For the text-containing cell, return its midpoint in [x, y] coordinate format. 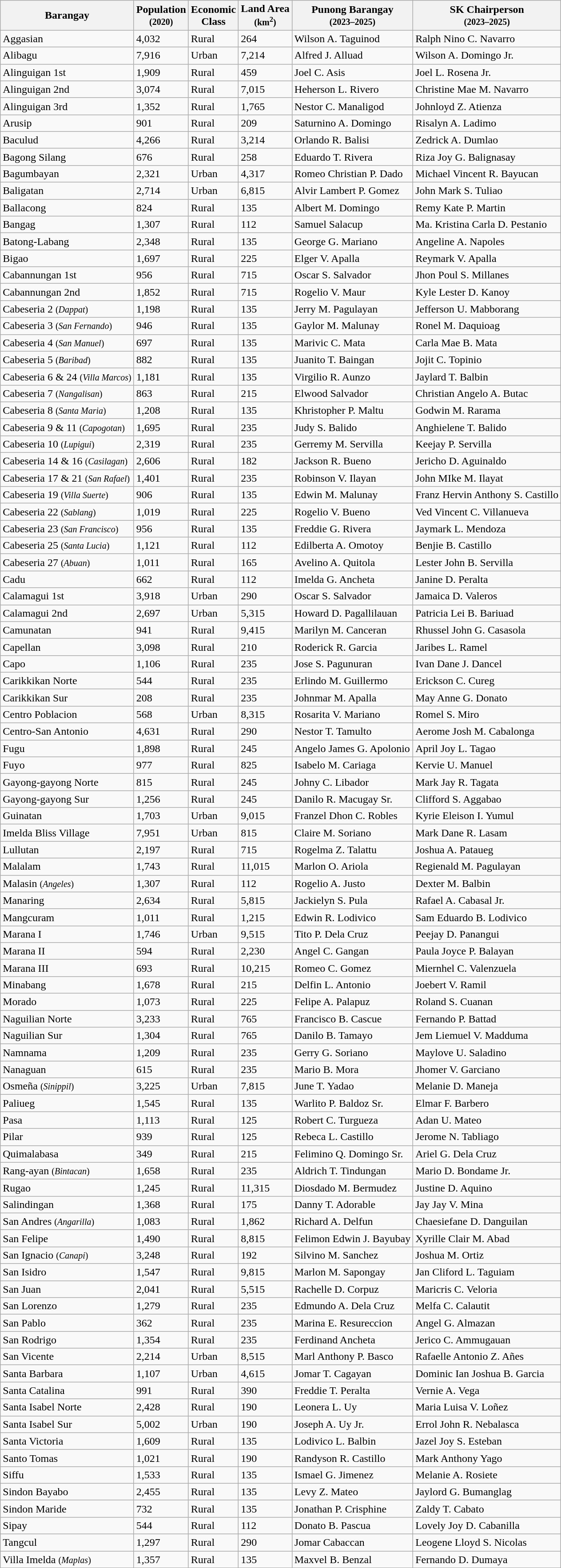
Jericho D. Aguinaldo [487, 461]
Edwin M. Malunay [352, 495]
1,297 [161, 1543]
Saturnino A. Domingo [352, 123]
Felimino Q. Domingo Sr. [352, 1154]
Donato B. Pascua [352, 1525]
Baligatan [67, 191]
Leogene Lloyd S. Nicolas [487, 1543]
Sindon Maride [67, 1509]
Santo Tomas [67, 1458]
Richard A. Delfun [352, 1221]
Joshua A. Pataueg [487, 850]
Guinatan [67, 816]
594 [161, 951]
1,256 [161, 799]
Orlando R. Balisi [352, 140]
Carla Mae B. Mata [487, 343]
Zedrick A. Dumlao [487, 140]
1,106 [161, 664]
Edilberta A. Omotoy [352, 546]
Lester John B. Servilla [487, 562]
Bigao [67, 258]
Fernando D. Dumaya [487, 1560]
Mangcuram [67, 917]
John Mark S. Tuliao [487, 191]
Rachelle D. Corpuz [352, 1289]
Isabelo M. Cariaga [352, 765]
Cabeseria 4 (San Manuel) [67, 343]
Rafael A. Cabasal Jr. [487, 900]
1,697 [161, 258]
2,321 [161, 174]
863 [161, 393]
Cadu [67, 579]
Carikkikan Sur [67, 697]
Dominic Ian Joshua B. Garcia [487, 1374]
732 [161, 1509]
1,019 [161, 512]
Alfred J. Alluad [352, 55]
Lullutan [67, 850]
Santa Victoria [67, 1441]
4,615 [266, 1374]
Pilar [67, 1137]
Errol John R. Nebalasca [487, 1424]
Joel C. Asis [352, 72]
Anghielene T. Balido [487, 427]
459 [266, 72]
Erlindo M. Guillermo [352, 681]
1,113 [161, 1120]
Jazel Joy S. Esteban [487, 1441]
901 [161, 123]
Marana II [67, 951]
Joshua M. Ortiz [487, 1255]
1,021 [161, 1458]
991 [161, 1390]
Johny C. Libador [352, 782]
Morado [67, 1002]
Centro Poblacion [67, 714]
Kyle Lester D. Kanoy [487, 292]
1,533 [161, 1475]
Angeline A. Napoles [487, 242]
Franzel Dhon C. Robles [352, 816]
Romeo Christian P. Dado [352, 174]
Cabeseria 14 & 16 (Casilagan) [67, 461]
Maria Luisa V. Loñez [487, 1407]
1,545 [161, 1103]
Elmar F. Barbero [487, 1103]
Remy Kate P. Martin [487, 208]
Roland S. Cuanan [487, 1002]
Xyrille Clair M. Abad [487, 1238]
662 [161, 579]
Sipay [67, 1525]
Regienald M. Pagulayan [487, 867]
Vernie A. Vega [487, 1390]
Mark Jay R. Tagata [487, 782]
June T. Yadao [352, 1086]
San Andres (Angarilla) [67, 1221]
April Joy L. Tagao [487, 748]
3,233 [161, 1019]
5,002 [161, 1424]
Judy S. Balido [352, 427]
Roderick R. Garcia [352, 647]
1,765 [266, 106]
Paula Joyce P. Balayan [487, 951]
Calamagui 2nd [67, 613]
1,121 [161, 546]
Chaesiefane D. Danguilan [487, 1221]
Sindon Bayabo [67, 1492]
5,815 [266, 900]
1,490 [161, 1238]
Alinguigan 3rd [67, 106]
Bangag [67, 225]
Melanie D. Maneja [487, 1086]
2,714 [161, 191]
Bagong Silang [67, 157]
Batong-Labang [67, 242]
Alinguigan 1st [67, 72]
Peejay D. Panangui [487, 934]
Carikkikan Norte [67, 681]
4,631 [161, 732]
Rogelio V. Bueno [352, 512]
Jamaica D. Valeros [487, 596]
Cabeseria 2 (Dappat) [67, 309]
Virgilio R. Aunzo [352, 376]
Mario D. Bondame Jr. [487, 1171]
Cabeseria 5 (Baribad) [67, 360]
Leonera L. Uy [352, 1407]
Fugu [67, 748]
939 [161, 1137]
Rhussel John G. Casasola [487, 630]
Danilo R. Macugay Sr. [352, 799]
1,368 [161, 1204]
Angel C. Gangan [352, 951]
8,315 [266, 714]
Rang-ayan (Bintacan) [67, 1171]
9,815 [266, 1272]
Jaylard T. Balbin [487, 376]
4,032 [161, 39]
Reymark V. Apalla [487, 258]
Fernando P. Battad [487, 1019]
1,898 [161, 748]
11,315 [266, 1188]
Jonathan P. Crisphine [352, 1509]
Khristopher P. Maltu [352, 410]
1,547 [161, 1272]
Christian Angelo A. Butac [487, 393]
2,455 [161, 1492]
Alvir Lambert P. Gomez [352, 191]
175 [266, 1204]
5,515 [266, 1289]
Capo [67, 664]
Godwin M. Rarama [487, 410]
Albert M. Domingo [352, 208]
Elwood Salvador [352, 393]
2,697 [161, 613]
Ballacong [67, 208]
Ma. Kristina Carla D. Pestanio [487, 225]
Rugao [67, 1188]
Melanie A. Rosiete [487, 1475]
Cabeseria 9 & 11 (Capogotan) [67, 427]
Jose S. Pagunuran [352, 664]
7,951 [161, 833]
Imelda Bliss Village [67, 833]
San Rodrigo [67, 1340]
Ferdinand Ancheta [352, 1340]
Delfin L. Antonio [352, 985]
7,916 [161, 55]
Ivan Dane J. Dancel [487, 664]
Cabannungan 2nd [67, 292]
Barangay [67, 15]
Nestor C. Manaligod [352, 106]
Justine D. Aquino [487, 1188]
1,703 [161, 816]
Nanaguan [67, 1069]
1,862 [266, 1221]
1,354 [161, 1340]
Kervie U. Manuel [487, 765]
Jackson R. Bueno [352, 461]
Rosarita V. Mariano [352, 714]
Mark Dane R. Lasam [487, 833]
San Juan [67, 1289]
Jerry M. Pagulayan [352, 309]
9,415 [266, 630]
Imelda G. Ancheta [352, 579]
Rogelma Z. Talattu [352, 850]
Claire M. Soriano [352, 833]
Rogelio A. Justo [352, 883]
Levy Z. Mateo [352, 1492]
Francisco B. Cascue [352, 1019]
Paliueg [67, 1103]
Eduardo T. Rivera [352, 157]
Silvino M. Sanchez [352, 1255]
825 [266, 765]
Cabeseria 17 & 21 (San Rafael) [67, 478]
Cabeseria 7 (Nangalisan) [67, 393]
Fuyo [67, 765]
John MIke M. Ilayat [487, 478]
Dexter M. Balbin [487, 883]
697 [161, 343]
Population(2020) [161, 15]
Centro-San Antonio [67, 732]
Angelo James G. Apolonio [352, 748]
Santa Barbara [67, 1374]
Namnama [67, 1053]
8,815 [266, 1238]
Wilson A. Taguinod [352, 39]
2,041 [161, 1289]
Siffu [67, 1475]
1,107 [161, 1374]
Land Area(km2) [266, 15]
Alibagu [67, 55]
Jaymark L. Mendoza [487, 529]
May Anne G. Donato [487, 697]
Jan Cliford L. Taguiam [487, 1272]
2,214 [161, 1357]
3,214 [266, 140]
Johnmar M. Apalla [352, 697]
Jaylord G. Bumanglag [487, 1492]
1,746 [161, 934]
Avelino A. Quitola [352, 562]
1,352 [161, 106]
3,918 [161, 596]
1,208 [161, 410]
Minabang [67, 985]
1,083 [161, 1221]
1,198 [161, 309]
Gerremy M. Servilla [352, 444]
182 [266, 461]
Risalyn A. Ladimo [487, 123]
Aerome Josh M. Cabalonga [487, 732]
Mark Anthony Yago [487, 1458]
Jerico C. Ammugauan [487, 1340]
Danny T. Adorable [352, 1204]
Johnloyd Z. Atienza [487, 106]
Marina E. Resureccion [352, 1323]
Joel L. Rosena Jr. [487, 72]
Quimalabasa [67, 1154]
Jojit C. Topinio [487, 360]
390 [266, 1390]
Baculud [67, 140]
Gerry G. Soriano [352, 1053]
Camunatan [67, 630]
Jomar T. Cagayan [352, 1374]
Jefferson U. Mabborang [487, 309]
Jhomer V. Garciano [487, 1069]
Gayong-gayong Norte [67, 782]
Elger V. Apalla [352, 258]
Salindingan [67, 1204]
Edmundo A. Dela Cruz [352, 1306]
Malalam [67, 867]
Rebeca L. Castillo [352, 1137]
Clifford S. Aggabao [487, 799]
San Felipe [67, 1238]
San Vicente [67, 1357]
165 [266, 562]
Romel S. Miro [487, 714]
1,401 [161, 478]
Santa Catalina [67, 1390]
Mario B. Mora [352, 1069]
Marivic C. Mata [352, 343]
1,215 [266, 917]
Jaribes L. Ramel [487, 647]
Jhon Poul S. Millanes [487, 275]
210 [266, 647]
693 [161, 968]
2,634 [161, 900]
8,515 [266, 1357]
Heherson L. Rivero [352, 89]
Rafaelle Antonio Z. Añes [487, 1357]
1,181 [161, 376]
Jackielyn S. Pula [352, 900]
San Lorenzo [67, 1306]
Randyson R. Castillo [352, 1458]
192 [266, 1255]
Jay Jay V. Mina [487, 1204]
Lodivico L. Balbin [352, 1441]
Naguilian Norte [67, 1019]
Aggasian [67, 39]
568 [161, 714]
1,073 [161, 1002]
676 [161, 157]
1,852 [161, 292]
Pasa [67, 1120]
6,815 [266, 191]
Marlon M. Sapongay [352, 1272]
Freddie G. Rivera [352, 529]
1,357 [161, 1560]
3,074 [161, 89]
Felipe A. Palapuz [352, 1002]
Capellan [67, 647]
Benjie B. Castillo [487, 546]
Romeo C. Gomez [352, 968]
946 [161, 326]
Howard D. Pagallilauan [352, 613]
5,315 [266, 613]
2,606 [161, 461]
Riza Joy G. Balignasay [487, 157]
Santa Isabel Norte [67, 1407]
Adan U. Mateo [487, 1120]
Arusip [67, 123]
2,428 [161, 1407]
208 [161, 697]
Nestor T. Tamulto [352, 732]
San Pablo [67, 1323]
Ved Vincent C. Villanueva [487, 512]
Sam Eduardo B. Lodivico [487, 917]
Villa Imelda (Maplas) [67, 1560]
1,678 [161, 985]
1,909 [161, 72]
Bagumbayan [67, 174]
Ronel M. Daquioag [487, 326]
Ariel G. Dela Cruz [487, 1154]
258 [266, 157]
1,245 [161, 1188]
7,015 [266, 89]
9,515 [266, 934]
977 [161, 765]
2,197 [161, 850]
1,609 [161, 1441]
Aldrich T. Tindungan [352, 1171]
Marana I [67, 934]
Santa Isabel Sur [67, 1424]
Marilyn M. Canceran [352, 630]
Danilo B. Tamayo [352, 1036]
Cabeseria 8 (Santa Maria) [67, 410]
Maylove U. Saladino [487, 1053]
Samuel Salacup [352, 225]
Calamagui 1st [67, 596]
Joseph A. Uy Jr. [352, 1424]
Alinguigan 2nd [67, 89]
Marlon O. Ariola [352, 867]
Wilson A. Domingo Jr. [487, 55]
Kyrie Eleison I. Yumul [487, 816]
Punong Barangay(2023–2025) [352, 15]
1,695 [161, 427]
Robinson V. Ilayan [352, 478]
Zaldy T. Cabato [487, 1509]
Franz Hervin Anthony S. Castillo [487, 495]
Cabeseria 3 (San Fernando) [67, 326]
824 [161, 208]
Marana III [67, 968]
Jem Liemuel V. Madduma [487, 1036]
Gayong-gayong Sur [67, 799]
San Ignacio (Canapi) [67, 1255]
Naguilian Sur [67, 1036]
2,230 [266, 951]
7,214 [266, 55]
Cabeseria 10 (Lupigui) [67, 444]
Tangcul [67, 1543]
Joebert V. Ramil [487, 985]
Lovely Joy D. Cabanilla [487, 1525]
9,015 [266, 816]
Christine Mae M. Navarro [487, 89]
Edwin R. Lodivico [352, 917]
Marl Anthony P. Basco [352, 1357]
Cabeseria 25 (Santa Lucia) [67, 546]
349 [161, 1154]
3,248 [161, 1255]
Ralph Nino C. Navarro [487, 39]
4,317 [266, 174]
4,266 [161, 140]
1,279 [161, 1306]
Freddie T. Peralta [352, 1390]
Michael Vincent R. Bayucan [487, 174]
Warlito P. Baldoz Sr. [352, 1103]
Miernhel C. Valenzuela [487, 968]
Keejay P. Servilla [487, 444]
Melfa C. Calautit [487, 1306]
Maricris C. Veloria [487, 1289]
615 [161, 1069]
Cabeseria 22 (Sablang) [67, 512]
Cabeseria 27 (Abuan) [67, 562]
Gaylor M. Malunay [352, 326]
362 [161, 1323]
Jerome N. Tabliago [487, 1137]
Patricia Lei B. Bariuad [487, 613]
George G. Mariano [352, 242]
Jomar Cabaccan [352, 1543]
1,658 [161, 1171]
Felimon Edwin J. Bayubay [352, 1238]
2,319 [161, 444]
Cabeseria 23 (San Francisco) [67, 529]
11,015 [266, 867]
1,209 [161, 1053]
Rogelio V. Maur [352, 292]
Cabeseria 19 (Villa Suerte) [67, 495]
1,743 [161, 867]
1,304 [161, 1036]
Janine D. Peralta [487, 579]
10,215 [266, 968]
3,225 [161, 1086]
882 [161, 360]
Manaring [67, 900]
Tito P. Dela Cruz [352, 934]
209 [266, 123]
Diosdado M. Bermudez [352, 1188]
264 [266, 39]
941 [161, 630]
Cabannungan 1st [67, 275]
3,098 [161, 647]
San Isidro [67, 1272]
2,348 [161, 242]
Robert C. Turgueza [352, 1120]
Cabeseria 6 & 24 (Villa Marcos) [67, 376]
SK Chairperson(2023–2025) [487, 15]
Angel G. Almazan [487, 1323]
906 [161, 495]
Malasin (Angeles) [67, 883]
Ismael G. Jimenez [352, 1475]
Juanito T. Baingan [352, 360]
Osmeña (Sinippil) [67, 1086]
Erickson C. Cureg [487, 681]
Maxvel B. Benzal [352, 1560]
EconomicClass [213, 15]
7,815 [266, 1086]
